Locate the cell with the specified text and output its [x, y] center coordinate. 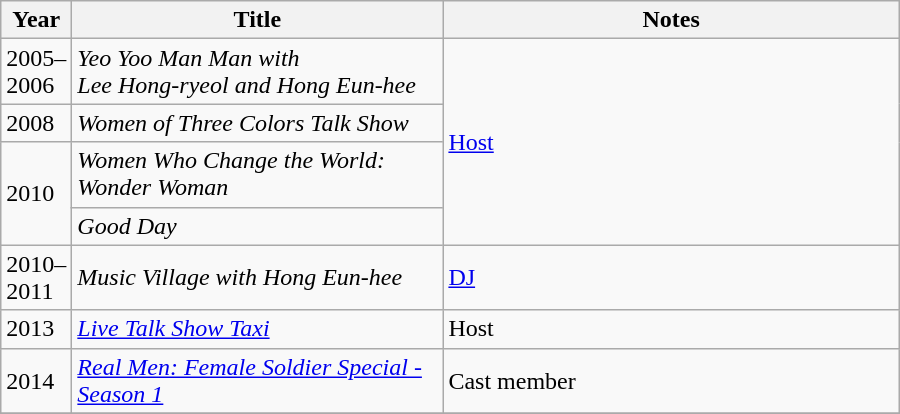
Title [258, 20]
Women Who Change the World: Wonder Woman [258, 174]
Women of Three Colors Talk Show [258, 123]
2005–2006 [36, 72]
2010–2011 [36, 278]
Notes [671, 20]
Live Talk Show Taxi [258, 329]
2013 [36, 329]
Year [36, 20]
2008 [36, 123]
2010 [36, 194]
DJ [671, 278]
Real Men: Female Soldier Special - Season 1 [258, 380]
2014 [36, 380]
Cast member [671, 380]
Good Day [258, 226]
Yeo Yoo Man Man with Lee Hong-ryeol and Hong Eun-hee [258, 72]
Music Village with Hong Eun-hee [258, 278]
